Capture the cell that displays the provided text and extract its [X, Y] central coordinate. 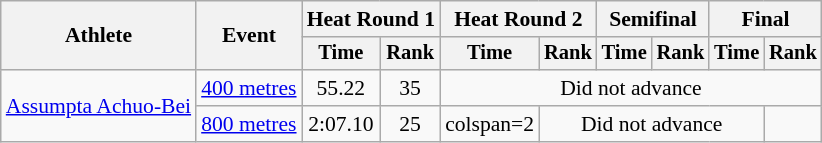
25 [410, 124]
35 [410, 88]
colspan=2 [490, 124]
400 metres [248, 88]
Final [765, 19]
Heat Round 2 [518, 19]
Athlete [98, 36]
2:07.10 [342, 124]
Semifinal [653, 19]
Heat Round 1 [371, 19]
800 metres [248, 124]
55.22 [342, 88]
Assumpta Achuo-Bei [98, 106]
Event [248, 36]
